Identify which cell holds the provided text, then report its (X, Y) central coordinate. 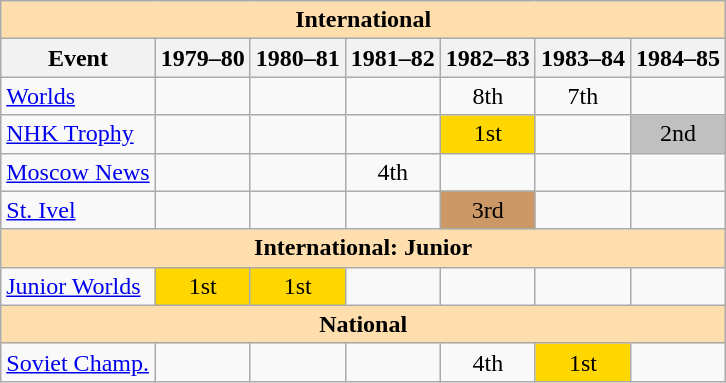
8th (488, 96)
National (364, 324)
1983–84 (582, 58)
Event (78, 58)
7th (582, 96)
3rd (488, 210)
Moscow News (78, 172)
International: Junior (364, 248)
1981–82 (392, 58)
1980–81 (298, 58)
2nd (678, 134)
Worlds (78, 96)
1979–80 (202, 58)
NHK Trophy (78, 134)
1984–85 (678, 58)
International (364, 20)
Junior Worlds (78, 286)
Soviet Champ. (78, 362)
St. Ivel (78, 210)
1982–83 (488, 58)
